Detect which cell encompasses the target text, then output its [x, y] center coordinate. 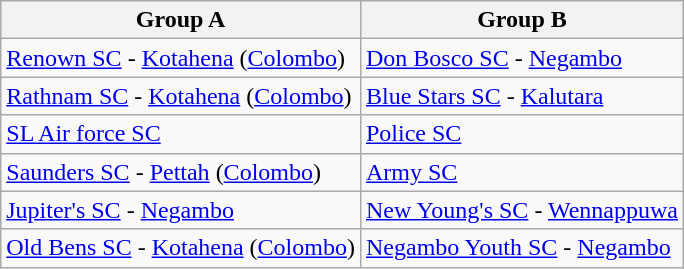
Group B [522, 20]
Blue Stars SC - Kalutara [522, 96]
Group A [181, 20]
Saunders SC - Pettah (Colombo) [181, 172]
Renown SC - Kotahena (Colombo) [181, 58]
Old Bens SC - Kotahena (Colombo) [181, 248]
Army SC [522, 172]
Negambo Youth SC - Negambo [522, 248]
Don Bosco SC - Negambo [522, 58]
SL Air force SC [181, 134]
Rathnam SC - Kotahena (Colombo) [181, 96]
New Young's SC - Wennappuwa [522, 210]
Jupiter's SC - Negambo [181, 210]
Police SC [522, 134]
